Identify which cell holds the provided text, then report its [x, y] central coordinate. 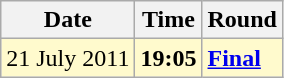
19:05 [168, 58]
Round [242, 20]
Date [68, 20]
Time [168, 20]
Final [242, 58]
21 July 2011 [68, 58]
